Scan for the cell matching the given text and deliver its (X, Y) coordinate at center. 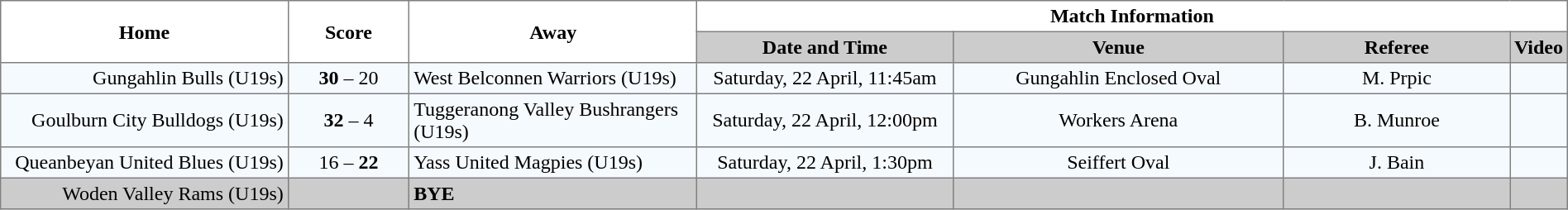
Venue (1118, 47)
M. Prpic (1396, 79)
Saturday, 22 April, 11:45am (825, 79)
Home (144, 31)
Queanbeyan United Blues (U19s) (144, 163)
Goulburn City Bulldogs (U19s) (144, 120)
Workers Arena (1118, 120)
Date and Time (825, 47)
Yass United Magpies (U19s) (553, 163)
Gungahlin Bulls (U19s) (144, 79)
J. Bain (1396, 163)
Referee (1396, 47)
Woden Valley Rams (U19s) (144, 193)
30 – 20 (349, 79)
Seiffert Oval (1118, 163)
Away (553, 31)
B. Munroe (1396, 120)
32 – 4 (349, 120)
Saturday, 22 April, 12:00pm (825, 120)
Saturday, 22 April, 1:30pm (825, 163)
Tuggeranong Valley Bushrangers (U19s) (553, 120)
Match Information (1133, 17)
Gungahlin Enclosed Oval (1118, 79)
Video (1539, 47)
West Belconnen Warriors (U19s) (553, 79)
16 – 22 (349, 163)
BYE (553, 193)
Score (349, 31)
